Output the [x, y] coordinate of the center of the cell containing the given text.  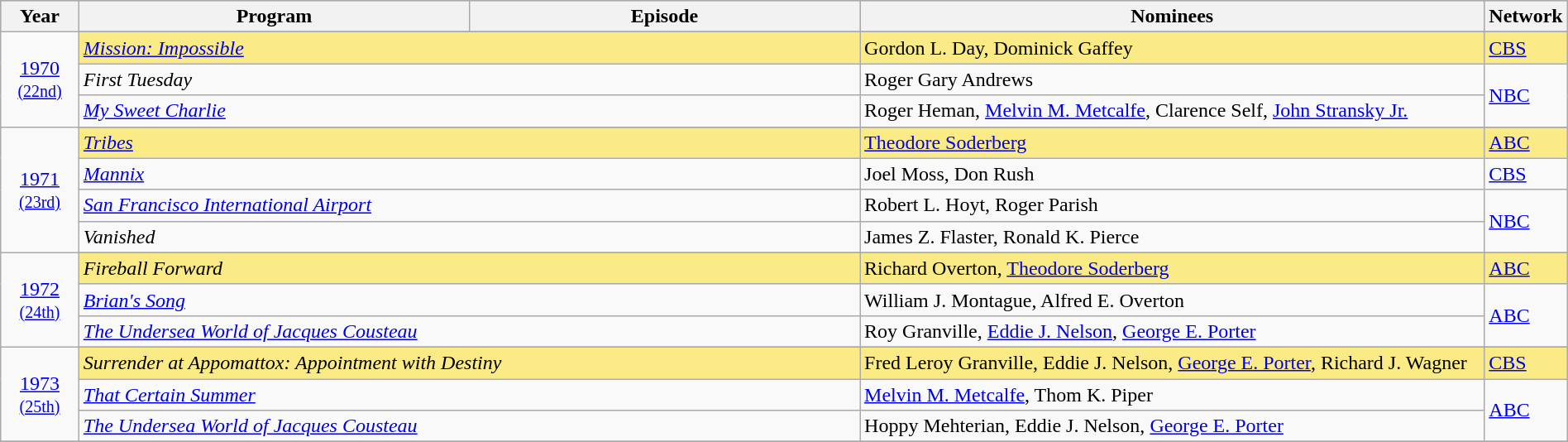
My Sweet Charlie [469, 111]
Mannix [469, 174]
Hoppy Mehterian, Eddie J. Nelson, George E. Porter [1173, 426]
1972(24th) [40, 300]
Episode [664, 17]
Surrender at Appomattox: Appointment with Destiny [469, 363]
Theodore Soderberg [1173, 142]
Melvin M. Metcalfe, Thom K. Piper [1173, 395]
Gordon L. Day, Dominick Gaffey [1173, 48]
Fred Leroy Granville, Eddie J. Nelson, George E. Porter, Richard J. Wagner [1173, 363]
Fireball Forward [469, 268]
James Z. Flaster, Ronald K. Pierce [1173, 237]
That Certain Summer [469, 395]
Tribes [469, 142]
Roy Granville, Eddie J. Nelson, George E. Porter [1173, 331]
Network [1526, 17]
Nominees [1173, 17]
1970(22nd) [40, 79]
Joel Moss, Don Rush [1173, 174]
Roger Gary Andrews [1173, 79]
San Francisco International Airport [469, 205]
Mission: Impossible [469, 48]
Richard Overton, Theodore Soderberg [1173, 268]
Vanished [469, 237]
Robert L. Hoyt, Roger Parish [1173, 205]
Year [40, 17]
Roger Heman, Melvin M. Metcalfe, Clarence Self, John Stransky Jr. [1173, 111]
1971(23rd) [40, 190]
William J. Montague, Alfred E. Overton [1173, 300]
1973(25th) [40, 394]
First Tuesday [469, 79]
Program [274, 17]
Brian's Song [469, 300]
